For the text-containing cell, return its midpoint in [x, y] coordinate format. 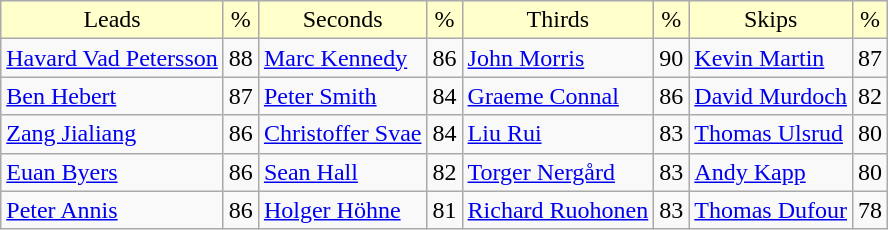
90 [672, 58]
Skips [771, 20]
Peter Smith [342, 96]
Christoffer Svae [342, 134]
Euan Byers [112, 172]
Thomas Dufour [771, 210]
Liu Rui [558, 134]
Leads [112, 20]
Graeme Connal [558, 96]
Havard Vad Petersson [112, 58]
Sean Hall [342, 172]
Zang Jialiang [112, 134]
Richard Ruohonen [558, 210]
David Murdoch [771, 96]
Holger Höhne [342, 210]
Kevin Martin [771, 58]
Andy Kapp [771, 172]
81 [444, 210]
Thomas Ulsrud [771, 134]
John Morris [558, 58]
Peter Annis [112, 210]
Torger Nergård [558, 172]
Seconds [342, 20]
Thirds [558, 20]
Ben Hebert [112, 96]
78 [870, 210]
88 [240, 58]
Marc Kennedy [342, 58]
